Find where the given text appears and provide that cell's center as (X, Y) coordinate. 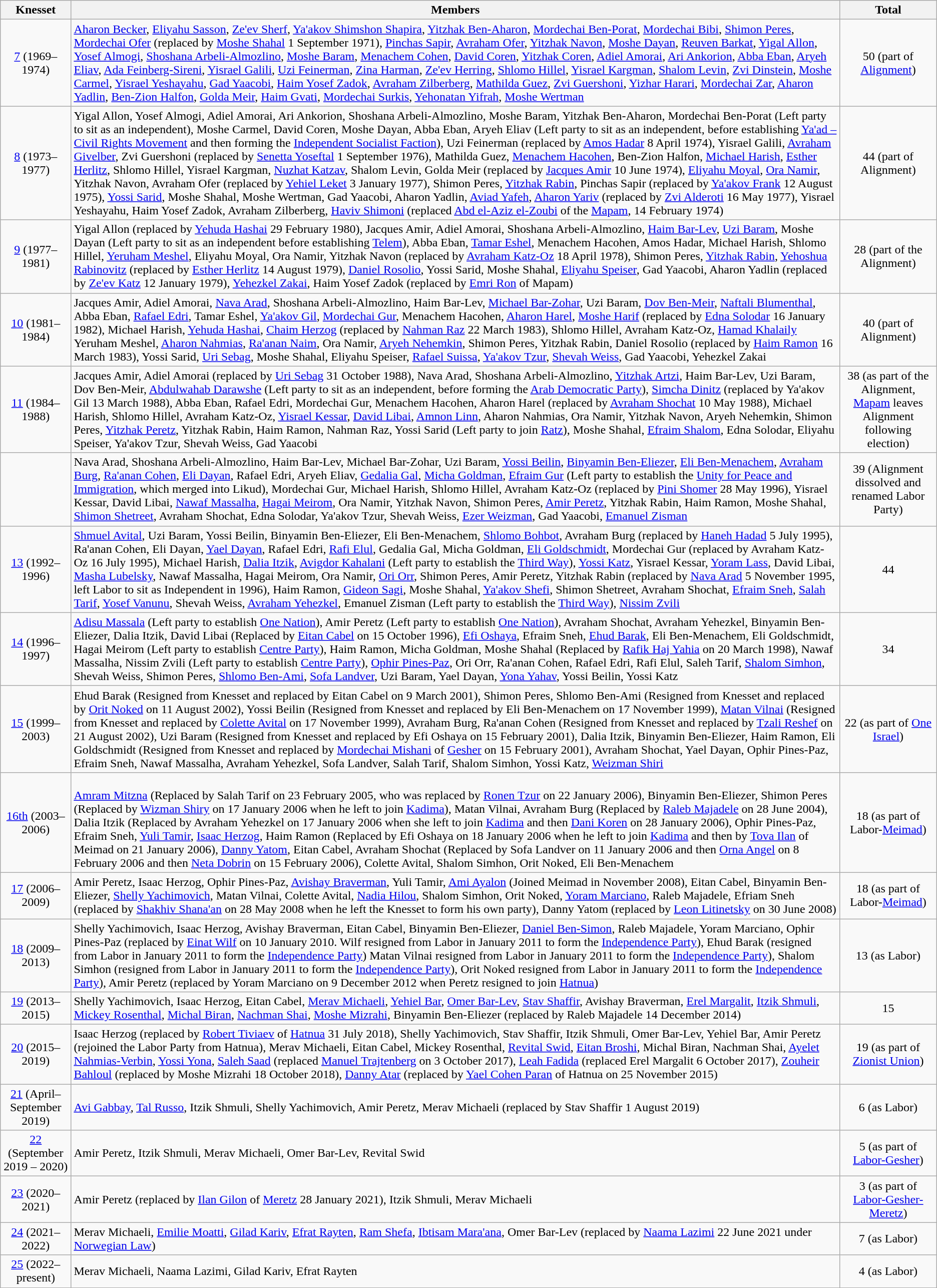
23 (2020–2021) (36, 1199)
40 (part of Alignment) (888, 330)
10 (1981–1984) (36, 330)
17 (2006–2009) (36, 895)
34 (888, 649)
15 (1999–2003) (36, 729)
Amir Peretz, Itzik Shmuli, Merav Michaeli, Omer Bar-Lev, Revital Swid (455, 1153)
Amir Peretz (replaced by Ilan Gilon of Meretz 28 January 2021), Itzik Shmuli, Merav Michaeli (455, 1199)
7 (as Labor) (888, 1239)
28 (part of the Alignment) (888, 256)
39 (Alignment dissolved and renamed Labor Party) (888, 489)
6 (as Labor) (888, 1107)
15 (888, 1009)
18 (2009–2013) (36, 955)
44 (888, 569)
5 (as part of Labor-Gesher) (888, 1153)
25 (2022–present) (36, 1271)
13 (1992–1996) (36, 569)
50 (part of Alignment) (888, 63)
4 (as Labor) (888, 1271)
38 (as part of the Alignment, Mapam leaves Alignment following election) (888, 410)
7 (1969–1974) (36, 63)
20 (2015–2019) (36, 1055)
16th (2003–2006) (36, 822)
19 (as part of Zionist Union) (888, 1055)
9 (1977–1981) (36, 256)
11 (1984–1988) (36, 410)
22 (September 2019 – 2020) (36, 1153)
Knesset (36, 10)
14 (1996–1997) (36, 649)
Merav Michaeli, Naama Lazimi, Gilad Kariv, Efrat Rayten (455, 1271)
3 (as part of Labor-Gesher-Meretz) (888, 1199)
8 (1973–1977) (36, 163)
19 (2013–2015) (36, 1009)
Total (888, 10)
13 (as Labor) (888, 955)
Members (455, 10)
22 (as part of One Israel) (888, 729)
24 (2021–2022) (36, 1239)
Avi Gabbay, Tal Russo, Itzik Shmuli, Shelly Yachimovich, Amir Peretz, Merav Michaeli (replaced by Stav Shaffir 1 August 2019) (455, 1107)
44 (part of Alignment) (888, 163)
21 (April–September 2019) (36, 1107)
